Return [X, Y] of the center of cell containing provided text 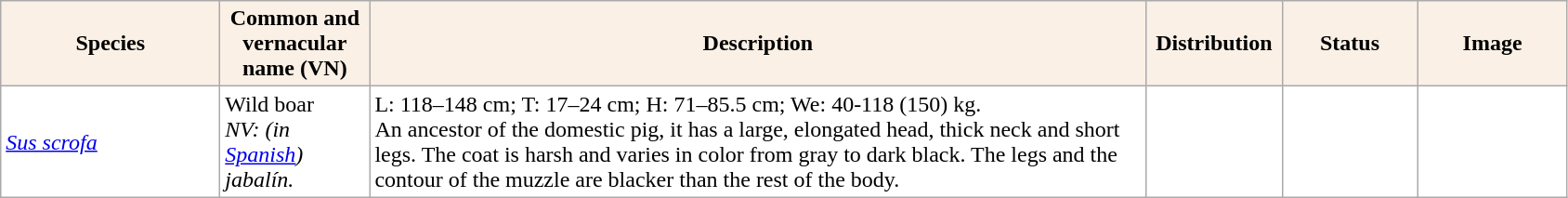
Species [111, 44]
Status [1350, 44]
Distribution [1214, 44]
Image [1492, 44]
Common and vernacular name (VN) [295, 44]
Sus scrofa [111, 141]
Description [758, 44]
Wild boarNV: (in Spanish) jabalín. [295, 141]
